Provide the [X, Y] coordinate of the cell's center where the given text is located.  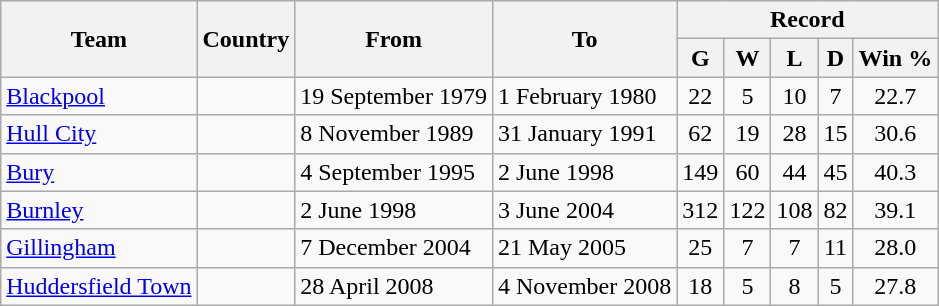
4 September 1995 [394, 172]
122 [748, 210]
60 [748, 172]
27.8 [896, 286]
Hull City [99, 134]
15 [836, 134]
25 [700, 248]
28.0 [896, 248]
Country [246, 39]
Win % [896, 58]
312 [700, 210]
Burnley [99, 210]
W [748, 58]
31 January 1991 [584, 134]
149 [700, 172]
4 November 2008 [584, 286]
40.3 [896, 172]
39.1 [896, 210]
8 [794, 286]
108 [794, 210]
30.6 [896, 134]
Gillingham [99, 248]
45 [836, 172]
Bury [99, 172]
To [584, 39]
28 April 2008 [394, 286]
L [794, 58]
10 [794, 96]
7 December 2004 [394, 248]
D [836, 58]
Record [808, 20]
19 September 1979 [394, 96]
19 [748, 134]
21 May 2005 [584, 248]
44 [794, 172]
1 February 1980 [584, 96]
62 [700, 134]
28 [794, 134]
18 [700, 286]
82 [836, 210]
22 [700, 96]
Team [99, 39]
22.7 [896, 96]
Huddersfield Town [99, 286]
Blackpool [99, 96]
G [700, 58]
3 June 2004 [584, 210]
11 [836, 248]
8 November 1989 [394, 134]
From [394, 39]
